Find where the given text appears and provide that cell's center as (x, y) coordinate. 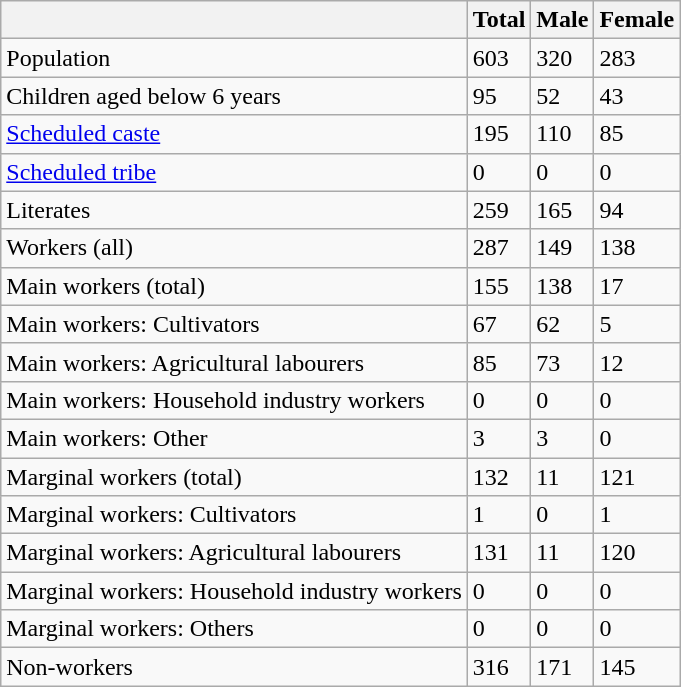
Marginal workers: Household industry workers (234, 591)
259 (499, 210)
Literates (234, 210)
Male (562, 20)
145 (637, 667)
320 (562, 58)
155 (499, 286)
62 (562, 324)
Workers (all) (234, 248)
195 (499, 134)
52 (562, 96)
Main workers: Cultivators (234, 324)
121 (637, 477)
Children aged below 6 years (234, 96)
Female (637, 20)
Scheduled tribe (234, 172)
17 (637, 286)
Main workers: Household industry workers (234, 400)
Marginal workers: Agricultural labourers (234, 553)
110 (562, 134)
Marginal workers (total) (234, 477)
316 (499, 667)
149 (562, 248)
Non-workers (234, 667)
287 (499, 248)
Main workers: Agricultural labourers (234, 362)
Marginal workers: Cultivators (234, 515)
Main workers: Other (234, 438)
12 (637, 362)
132 (499, 477)
Total (499, 20)
131 (499, 553)
73 (562, 362)
603 (499, 58)
95 (499, 96)
Population (234, 58)
283 (637, 58)
43 (637, 96)
5 (637, 324)
94 (637, 210)
120 (637, 553)
Marginal workers: Others (234, 629)
Scheduled caste (234, 134)
165 (562, 210)
171 (562, 667)
67 (499, 324)
Main workers (total) (234, 286)
